For the text-containing cell, return its midpoint in (X, Y) coordinate format. 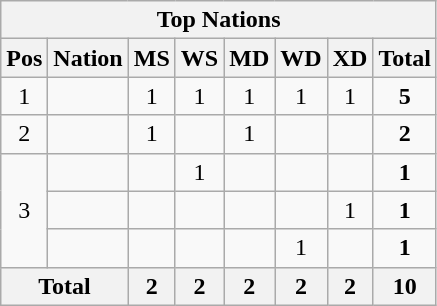
Top Nations (219, 20)
WS (199, 58)
3 (24, 210)
Pos (24, 58)
MS (152, 58)
10 (405, 286)
Nation (88, 58)
MD (250, 58)
XD (350, 58)
5 (405, 96)
WD (301, 58)
